Provide the (x, y) coordinate of the cell's center where the given text is located.  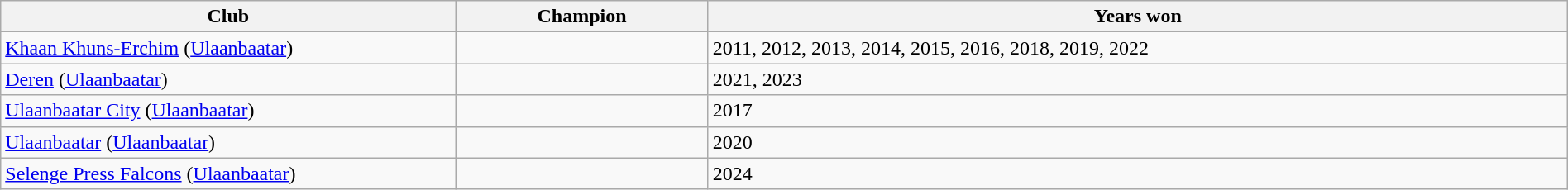
Deren (Ulaanbaatar) (228, 79)
2024 (1138, 173)
2011, 2012, 2013, 2014, 2015, 2016, 2018, 2019, 2022 (1138, 48)
2017 (1138, 111)
Selenge Press Falcons (Ulaanbaatar) (228, 173)
Khaan Khuns-Erchim (Ulaanbaatar) (228, 48)
Ulaanbaatar (Ulaanbaatar) (228, 142)
Ulaanbaatar City (Ulaanbaatar) (228, 111)
2020 (1138, 142)
Years won (1138, 17)
Champion (582, 17)
2021, 2023 (1138, 79)
Club (228, 17)
